From the cell containing the given text, extract its center point as (X, Y) coordinate. 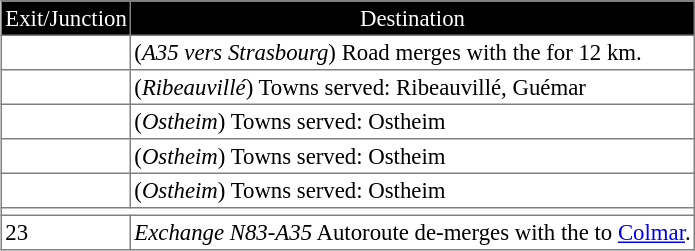
Exchange N83-A35 Autoroute de-merges with the to Colmar. (413, 232)
(A35 vers Strasbourg) Road merges with the for 12 km. (413, 52)
Exit/Junction (66, 18)
(Ribeauvillé) Towns served: Ribeauvillé, Guémar (413, 87)
23 (66, 232)
Destination (413, 18)
